Provide the [X, Y] coordinate of the cell's center where the given text is located.  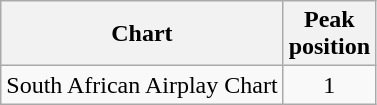
Chart [142, 34]
1 [329, 85]
South African Airplay Chart [142, 85]
Peakposition [329, 34]
